From the cell containing the given text, extract its center point as [x, y] coordinate. 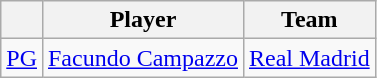
Real Madrid [309, 58]
Team [309, 20]
PG [22, 58]
Facundo Campazzo [142, 58]
Player [142, 20]
